Scan for the cell matching the given text and deliver its (x, y) coordinate at center. 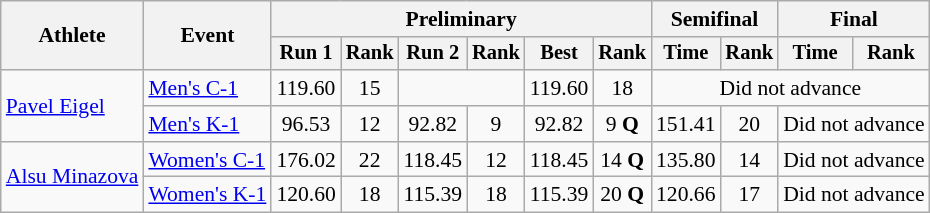
14 (749, 160)
9 Q (622, 124)
Alsu Minazova (72, 178)
20 (749, 124)
17 (749, 195)
Pavel Eigel (72, 106)
Women's K-1 (207, 195)
Event (207, 36)
120.60 (306, 195)
Men's K-1 (207, 124)
Men's C-1 (207, 88)
20 Q (622, 195)
15 (370, 88)
9 (496, 124)
Run 1 (306, 54)
Best (560, 54)
135.80 (686, 160)
151.41 (686, 124)
Preliminary (461, 19)
Run 2 (432, 54)
22 (370, 160)
Semifinal (714, 19)
14 Q (622, 160)
Athlete (72, 36)
176.02 (306, 160)
Final (854, 19)
120.66 (686, 195)
Women's C-1 (207, 160)
96.53 (306, 124)
